Locate the cell with the specified text and output its (x, y) center coordinate. 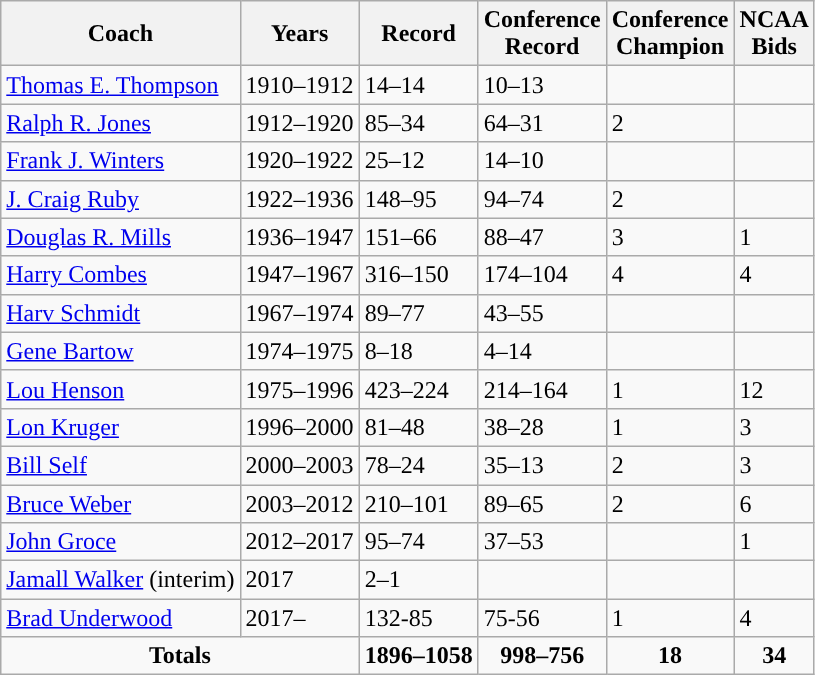
1974–1975 (300, 351)
2017 (300, 580)
Harv Schmidt (120, 313)
NCAABids (774, 34)
1936–1947 (300, 237)
34 (774, 656)
18 (670, 656)
2–1 (418, 580)
Thomas E. Thompson (120, 85)
423–224 (418, 389)
Bill Self (120, 465)
37–53 (542, 542)
Totals (180, 656)
Jamall Walker (interim) (120, 580)
Lon Kruger (120, 427)
John Groce (120, 542)
Lou Henson (120, 389)
14–10 (542, 161)
Frank J. Winters (120, 161)
Harry Combes (120, 275)
14–14 (418, 85)
1910–1912 (300, 85)
Coach (120, 34)
316–150 (418, 275)
1912–1920 (300, 123)
75-56 (542, 618)
J. Craig Ruby (120, 199)
Ralph R. Jones (120, 123)
148–95 (418, 199)
Bruce Weber (120, 503)
12 (774, 389)
998–756 (542, 656)
2012–2017 (300, 542)
35–13 (542, 465)
210–101 (418, 503)
25–12 (418, 161)
1922–1936 (300, 199)
2017– (300, 618)
214–164 (542, 389)
1967–1974 (300, 313)
151–66 (418, 237)
89–65 (542, 503)
ConferenceChampion (670, 34)
4–14 (542, 351)
Gene Bartow (120, 351)
78–24 (418, 465)
Years (300, 34)
94–74 (542, 199)
8–18 (418, 351)
1947–1967 (300, 275)
Record (418, 34)
43–55 (542, 313)
2003–2012 (300, 503)
10–13 (542, 85)
38–28 (542, 427)
2000–2003 (300, 465)
6 (774, 503)
88–47 (542, 237)
1896–1058 (418, 656)
85–34 (418, 123)
1975–1996 (300, 389)
1996–2000 (300, 427)
81–48 (418, 427)
95–74 (418, 542)
Douglas R. Mills (120, 237)
174–104 (542, 275)
89–77 (418, 313)
Brad Underwood (120, 618)
ConferenceRecord (542, 34)
1920–1922 (300, 161)
64–31 (542, 123)
132-85 (418, 618)
